Locate the cell with the specified text and output its (X, Y) center coordinate. 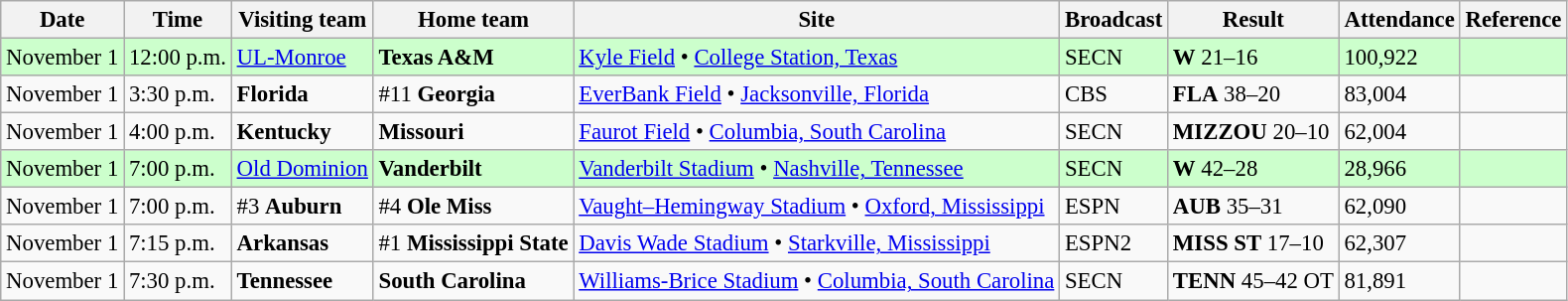
Result (1254, 20)
Visiting team (302, 20)
62,004 (1399, 132)
#4 Ole Miss (473, 207)
W 21–16 (1254, 58)
UL-Monroe (302, 58)
Site (817, 20)
62,307 (1399, 243)
Texas A&M (473, 58)
Kentucky (302, 132)
3:30 p.m. (179, 94)
Reference (1513, 20)
Date (63, 20)
Old Dominion (302, 169)
100,922 (1399, 58)
W 42–28 (1254, 169)
TENN 45–42 OT (1254, 281)
AUB 35–31 (1254, 207)
ESPN2 (1113, 243)
CBS (1113, 94)
Broadcast (1113, 20)
#11 Georgia (473, 94)
MIZZOU 20–10 (1254, 132)
62,090 (1399, 207)
Vanderbilt Stadium • Nashville, Tennessee (817, 169)
EverBank Field • Jacksonville, Florida (817, 94)
Davis Wade Stadium • Starkville, Mississippi (817, 243)
7:30 p.m. (179, 281)
83,004 (1399, 94)
Vaught–Hemingway Stadium • Oxford, Mississippi (817, 207)
Kyle Field • College Station, Texas (817, 58)
4:00 p.m. (179, 132)
28,966 (1399, 169)
South Carolina (473, 281)
#3 Auburn (302, 207)
FLA 38–20 (1254, 94)
#1 Mississippi State (473, 243)
Arkansas (302, 243)
MISS ST 17–10 (1254, 243)
7:15 p.m. (179, 243)
Williams-Brice Stadium • Columbia, South Carolina (817, 281)
12:00 p.m. (179, 58)
Missouri (473, 132)
81,891 (1399, 281)
ESPN (1113, 207)
Vanderbilt (473, 169)
Home team (473, 20)
Faurot Field • Columbia, South Carolina (817, 132)
Florida (302, 94)
Tennessee (302, 281)
Attendance (1399, 20)
Time (179, 20)
